Capture the cell that displays the provided text and extract its [x, y] central coordinate. 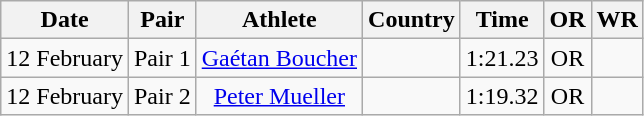
Pair [162, 20]
Athlete [279, 20]
Date [65, 20]
Pair 2 [162, 96]
1:21.23 [502, 58]
Gaétan Boucher [279, 58]
1:19.32 [502, 96]
Pair 1 [162, 58]
Country [412, 20]
WR [617, 20]
Peter Mueller [279, 96]
Time [502, 20]
